Pinpoint the cell where the given text exists, returning its [X, Y] midpoint coordinate. 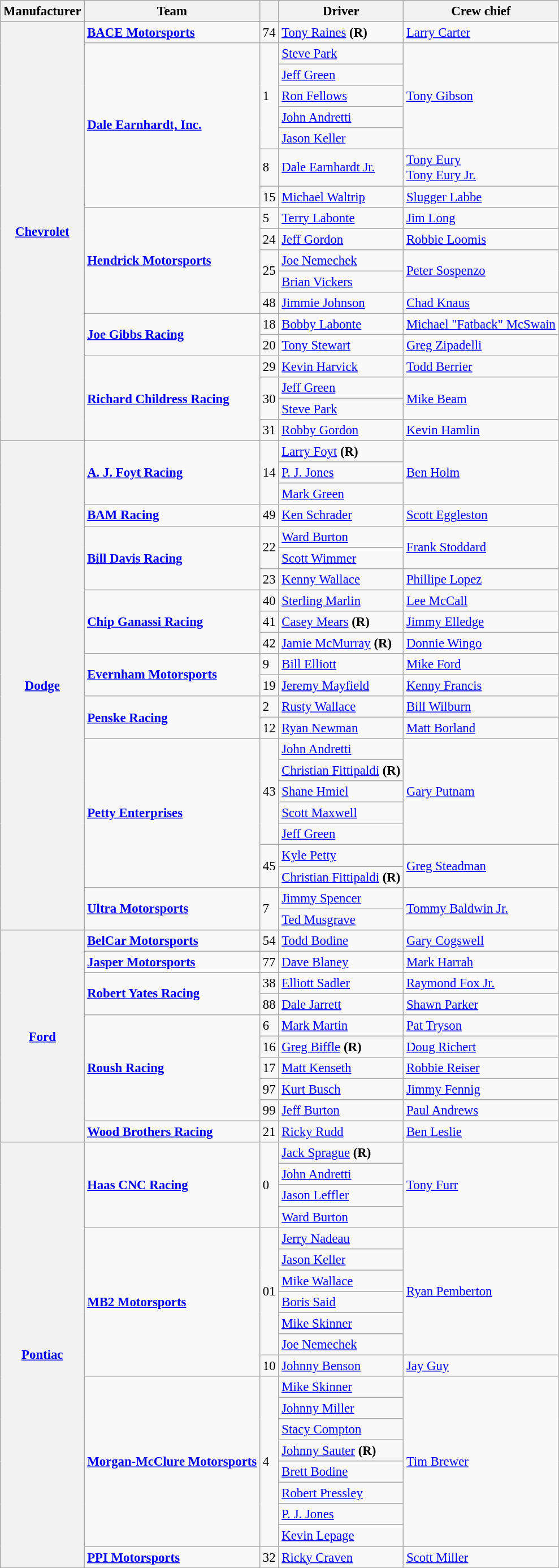
Jeff Burton [341, 1111]
Ricky Rudd [341, 1132]
Matt Kenseth [341, 1068]
01 [269, 1291]
Petty Enterprises [172, 813]
Scott Eggleston [482, 516]
Rusty Wallace [341, 707]
Driver [341, 11]
Mike Beam [482, 398]
Paul Andrews [482, 1111]
Jamie McMurray (R) [341, 643]
Slugger Labbe [482, 197]
Haas CNC Racing [172, 1185]
32 [269, 1557]
Bobby Labonte [341, 324]
25 [269, 270]
Bill Elliott [341, 664]
Jerry Nadeau [341, 1238]
6 [269, 1026]
Penske Racing [172, 717]
Mark Green [341, 494]
Bill Davis Racing [172, 558]
49 [269, 516]
Greg Biffle (R) [341, 1047]
Ryan Newman [341, 728]
Hendrick Motorsports [172, 260]
Shane Hmiel [341, 792]
Jack Sprague (R) [341, 1153]
Jimmy Fennig [482, 1090]
9 [269, 664]
Bill Wilburn [482, 707]
16 [269, 1047]
Dale Jarrett [341, 1004]
Larry Carter [482, 33]
MB2 Motorsports [172, 1302]
45 [269, 866]
Pat Tryson [482, 1026]
Ken Schrader [341, 516]
Crew chief [482, 11]
Chevrolet [42, 232]
Joe Gibbs Racing [172, 335]
7 [269, 908]
Brian Vickers [341, 282]
Scott Maxwell [341, 813]
Pontiac [42, 1355]
Robbie Reiser [482, 1068]
Mark Martin [341, 1026]
Casey Mears (R) [341, 622]
BACE Motorsports [172, 33]
Richard Childress Racing [172, 398]
54 [269, 940]
Stacy Compton [341, 1429]
Johnny Benson [341, 1366]
5 [269, 218]
Ultra Motorsports [172, 908]
43 [269, 792]
Shawn Parker [482, 1004]
Ford [42, 1036]
12 [269, 728]
41 [269, 622]
Manufacturer [42, 11]
Gary Cogswell [482, 940]
2 [269, 707]
Johnny Miller [341, 1409]
Kevin Harvick [341, 366]
Michael "Fatback" McSwain [482, 324]
8 [269, 167]
24 [269, 239]
Frank Stoddard [482, 547]
Ben Holm [482, 473]
Dale Earnhardt Jr. [341, 167]
Chip Ganassi Racing [172, 622]
Team [172, 11]
97 [269, 1090]
Jimmy Spencer [341, 898]
Tony Furr [482, 1185]
Roush Racing [172, 1068]
30 [269, 398]
88 [269, 1004]
Kenny Francis [482, 685]
23 [269, 579]
Kurt Busch [341, 1090]
Greg Zipadelli [482, 345]
Scott Miller [482, 1557]
Donnie Wingo [482, 643]
Wood Brothers Racing [172, 1132]
Johnny Sauter (R) [341, 1451]
Brett Bodine [341, 1472]
17 [269, 1068]
Robbie Loomis [482, 239]
Larry Foyt (R) [341, 452]
99 [269, 1111]
Doug Richert [482, 1047]
Ryan Pemberton [482, 1291]
Scott Wimmer [341, 558]
Kyle Petty [341, 856]
48 [269, 303]
Tony Gibson [482, 96]
Jim Long [482, 218]
38 [269, 983]
Chad Knaus [482, 303]
Jimmy Elledge [482, 622]
20 [269, 345]
Ben Leslie [482, 1132]
Sterling Marlin [341, 601]
31 [269, 430]
Kenny Wallace [341, 579]
19 [269, 685]
Todd Berrier [482, 366]
Raymond Fox Jr. [482, 983]
Elliott Sadler [341, 983]
21 [269, 1132]
Tony Raines (R) [341, 33]
Robby Gordon [341, 430]
74 [269, 33]
Mike Ford [482, 664]
Mark Harrah [482, 962]
Todd Bodine [341, 940]
0 [269, 1185]
22 [269, 547]
4 [269, 1461]
Dodge [42, 685]
40 [269, 601]
Robert Pressley [341, 1493]
14 [269, 473]
Jimmie Johnson [341, 303]
PPI Motorsports [172, 1557]
77 [269, 962]
Ricky Craven [341, 1557]
Tommy Baldwin Jr. [482, 908]
Dave Blaney [341, 962]
Tim Brewer [482, 1461]
Jeremy Mayfield [341, 685]
A. J. Foyt Racing [172, 473]
Kevin Hamlin [482, 430]
Phillipe Lopez [482, 579]
Gary Putnam [482, 792]
Boris Said [341, 1302]
Ted Musgrave [341, 919]
Greg Steadman [482, 866]
Mike Wallace [341, 1281]
Dale Earnhardt, Inc. [172, 125]
Matt Borland [482, 728]
Tony Eury Tony Eury Jr. [482, 167]
Robert Yates Racing [172, 994]
1 [269, 96]
Jason Leffler [341, 1196]
18 [269, 324]
42 [269, 643]
15 [269, 197]
Peter Sospenzo [482, 270]
Jasper Motorsports [172, 962]
10 [269, 1366]
Jeff Gordon [341, 239]
Terry Labonte [341, 218]
Lee McCall [482, 601]
BAM Racing [172, 516]
Morgan-McClure Motorsports [172, 1461]
Kevin Lepage [341, 1536]
Ron Fellows [341, 96]
Tony Stewart [341, 345]
Michael Waltrip [341, 197]
BelCar Motorsports [172, 940]
Jay Guy [482, 1366]
Evernham Motorsports [172, 675]
29 [269, 366]
